Return the [x, y] coordinate for the center point of the cell that contains the specified text.  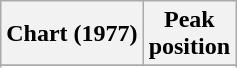
Chart (1977) [72, 34]
Peakposition [189, 34]
